Output the [X, Y] coordinate of the center of the cell containing the given text.  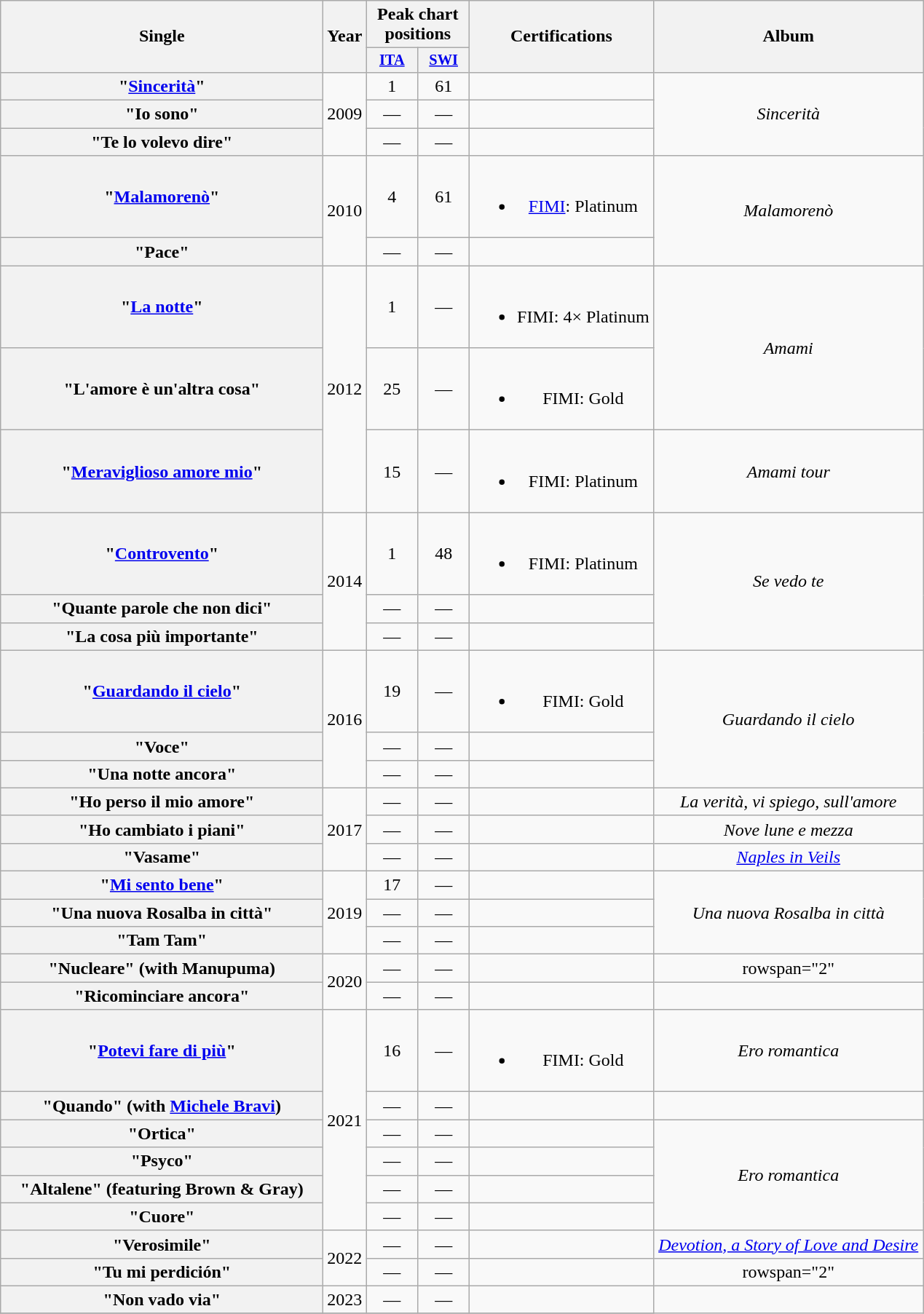
2014 [345, 581]
"Guardando il cielo" [162, 692]
"Ortica" [162, 1133]
Naples in Veils [788, 857]
"Ho cambiato i piani" [162, 829]
"Potevi fare di più" [162, 1051]
2009 [345, 114]
Album [788, 36]
"Nucleare" (with Manupuma) [162, 968]
"Cuore" [162, 1216]
"Quando" (with Michele Bravi) [162, 1106]
Certifications [562, 36]
Amami [788, 348]
"Io sono" [162, 114]
Devotion, a Story of Love and Desire [788, 1244]
"Tu mi perdición" [162, 1272]
2012 [345, 389]
Guardando il cielo [788, 719]
"Malamorenò" [162, 197]
Sincerità [788, 114]
"Te lo volevo dire" [162, 142]
"La cosa più importante" [162, 636]
"Psyco" [162, 1161]
2010 [345, 211]
"Verosimile" [162, 1244]
Year [345, 36]
"Ho perso il mio amore" [162, 802]
"Vasame" [162, 857]
"Una notte ancora" [162, 774]
2023 [345, 1299]
"Non vado via" [162, 1299]
16 [392, 1051]
"Ricominciare ancora" [162, 996]
La verità, vi spiego, sull'amore [788, 802]
"Tam Tam" [162, 941]
"Altalene" (featuring Brown & Gray) [162, 1189]
Amami tour [788, 472]
Una nuova Rosalba in città [788, 913]
2017 [345, 829]
"L'amore è un'altra cosa" [162, 389]
"Mi sento bene" [162, 885]
2022 [345, 1258]
FIMI: 4× Platinum [562, 307]
4 [392, 197]
"Meraviglioso amore mio" [162, 472]
15 [392, 472]
"Quante parole che non dici" [162, 609]
2021 [345, 1120]
25 [392, 389]
2019 [345, 913]
"Una nuova Rosalba in città" [162, 913]
Malamorenò [788, 211]
2016 [345, 719]
SWI [444, 60]
"Pace" [162, 252]
Se vedo te [788, 581]
"Voce" [162, 746]
17 [392, 885]
"Controvento" [162, 553]
Nove lune e mezza [788, 829]
Single [162, 36]
Peak chart positions [418, 25]
48 [444, 553]
ITA [392, 60]
2020 [345, 982]
"Sincerità" [162, 86]
19 [392, 692]
"La notte" [162, 307]
